Pinpoint the cell where the given text exists, returning its (x, y) midpoint coordinate. 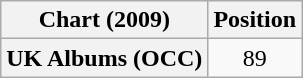
Chart (2009) (104, 20)
Position (255, 20)
89 (255, 58)
UK Albums (OCC) (104, 58)
